Output the (x, y) coordinate of the center of the cell containing the given text.  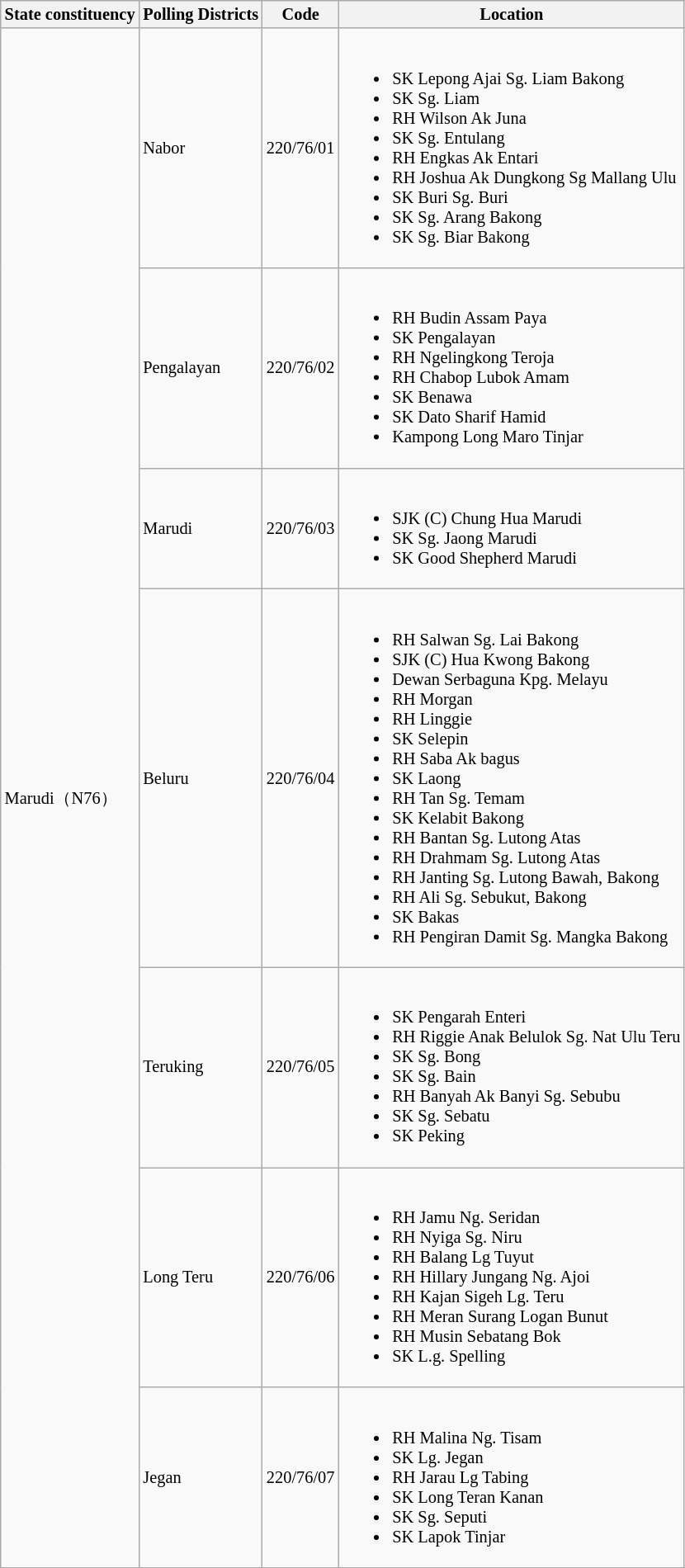
220/76/01 (300, 148)
Beluru (201, 777)
220/76/06 (300, 1277)
Code (300, 14)
Nabor (201, 148)
220/76/02 (300, 367)
Marudi (201, 528)
Polling Districts (201, 14)
Marudi（N76） (70, 797)
Long Teru (201, 1277)
Location (512, 14)
220/76/07 (300, 1477)
SJK (C) Chung Hua MarudiSK Sg. Jaong MarudiSK Good Shepherd Marudi (512, 528)
RH Malina Ng. TisamSK Lg. JeganRH Jarau Lg TabingSK Long Teran KananSK Sg. SeputiSK Lapok Tinjar (512, 1477)
Teruking (201, 1067)
State constituency (70, 14)
Jegan (201, 1477)
220/76/04 (300, 777)
Pengalayan (201, 367)
RH Budin Assam PayaSK PengalayanRH Ngelingkong TerojaRH Chabop Lubok AmamSK BenawaSK Dato Sharif HamidKampong Long Maro Tinjar (512, 367)
220/76/03 (300, 528)
SK Pengarah EnteriRH Riggie Anak Belulok Sg. Nat Ulu TeruSK Sg. BongSK Sg. BainRH Banyah Ak Banyi Sg. SebubuSK Sg. SebatuSK Peking (512, 1067)
220/76/05 (300, 1067)
